Identify which cell holds the provided text, then report its [X, Y] central coordinate. 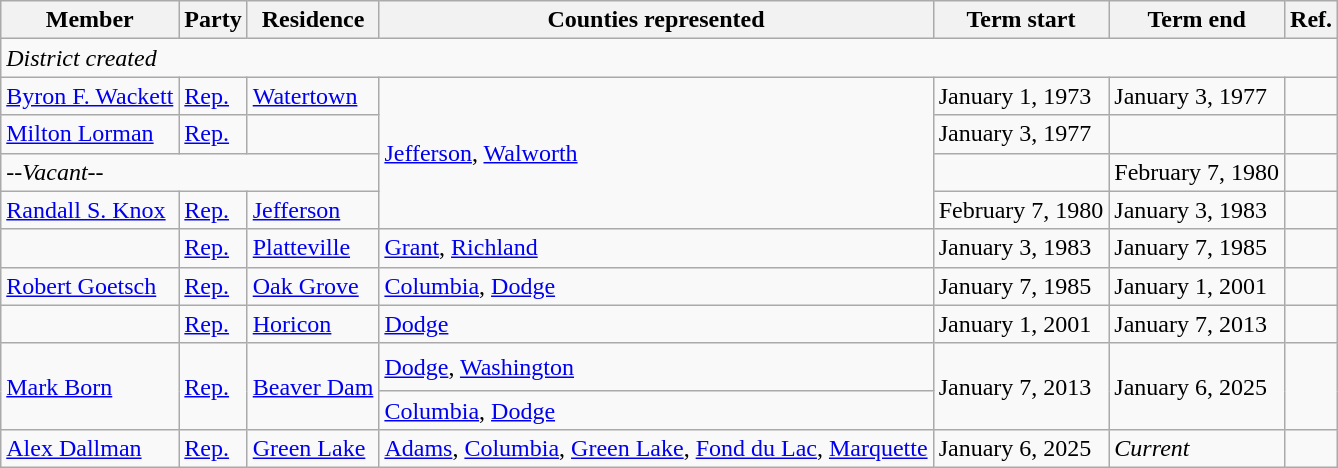
Dodge, Washington [656, 367]
Oak Grove [313, 286]
Counties represented [656, 20]
Adams, Columbia, Green Lake, Fond du Lac, Marquette [656, 448]
--Vacant-- [190, 172]
Term end [1197, 20]
Party [213, 20]
Ref. [1312, 20]
Byron F. Wackett [90, 96]
Dodge [656, 324]
Green Lake [313, 448]
Platteville [313, 248]
Randall S. Knox [90, 210]
Beaver Dam [313, 386]
Milton Lorman [90, 134]
Residence [313, 20]
Watertown [313, 96]
Member [90, 20]
Jefferson [313, 210]
Alex Dallman [90, 448]
Grant, Richland [656, 248]
Horicon [313, 324]
Robert Goetsch [90, 286]
January 1, 1973 [1021, 96]
Jefferson, Walworth [656, 153]
Mark Born [90, 386]
Current [1197, 448]
Term start [1021, 20]
District created [670, 58]
